Output the (X, Y) coordinate of the center of the cell containing the given text.  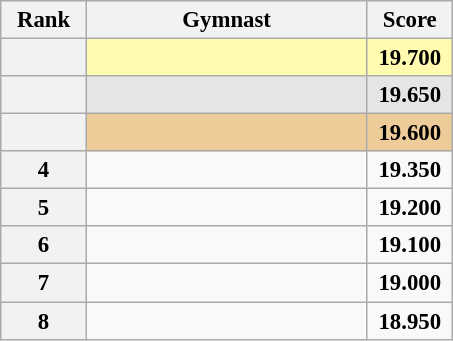
5 (44, 208)
19.200 (410, 208)
8 (44, 321)
19.700 (410, 58)
Gymnast (226, 20)
19.650 (410, 95)
19.000 (410, 283)
Score (410, 20)
18.950 (410, 321)
19.350 (410, 170)
Rank (44, 20)
19.100 (410, 245)
19.600 (410, 133)
4 (44, 170)
6 (44, 245)
7 (44, 283)
